Identify which cell holds the provided text, then report its [x, y] central coordinate. 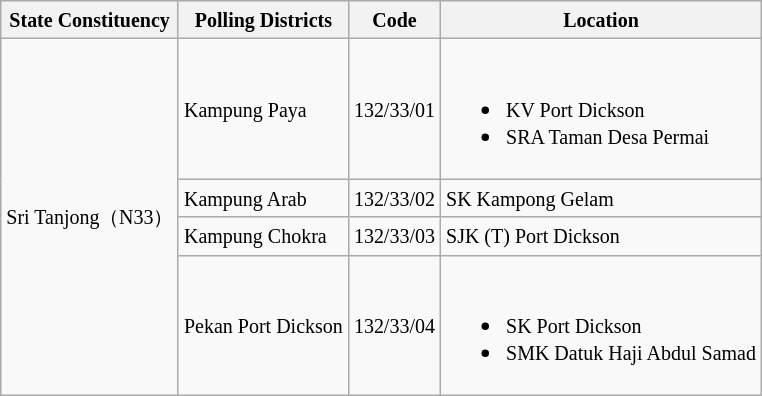
SK Kampong Gelam [602, 198]
Kampung Chokra [263, 236]
132/33/01 [394, 109]
SJK (T) Port Dickson [602, 236]
Kampung Paya [263, 109]
Polling Districts [263, 20]
KV Port DicksonSRA Taman Desa Permai [602, 109]
Sri Tanjong（N33） [90, 217]
Kampung Arab [263, 198]
Code [394, 20]
132/33/03 [394, 236]
Pekan Port Dickson [263, 325]
132/33/02 [394, 198]
Location [602, 20]
SK Port DicksonSMK Datuk Haji Abdul Samad [602, 325]
132/33/04 [394, 325]
State Constituency [90, 20]
